Locate the cell with the specified text and output its [X, Y] center coordinate. 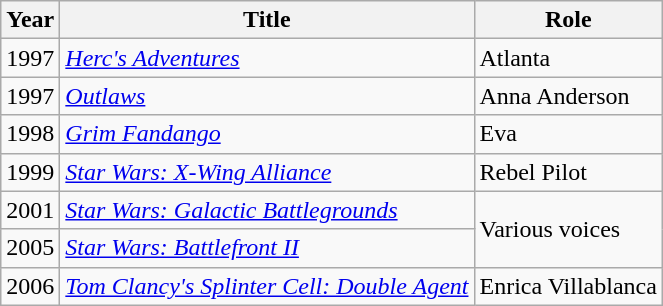
Rebel Pilot [568, 172]
Role [568, 20]
Eva [568, 134]
2005 [30, 248]
Herc's Adventures [267, 58]
Title [267, 20]
Tom Clancy's Splinter Cell: Double Agent [267, 286]
Star Wars: Galactic Battlegrounds [267, 210]
Enrica Villablanca [568, 286]
2006 [30, 286]
Star Wars: Battlefront II [267, 248]
Star Wars: X-Wing Alliance [267, 172]
1998 [30, 134]
Anna Anderson [568, 96]
Year [30, 20]
Grim Fandango [267, 134]
2001 [30, 210]
1999 [30, 172]
Atlanta [568, 58]
Outlaws [267, 96]
Various voices [568, 229]
